Search for the cell housing the specified text and yield its (x, y) center coordinate. 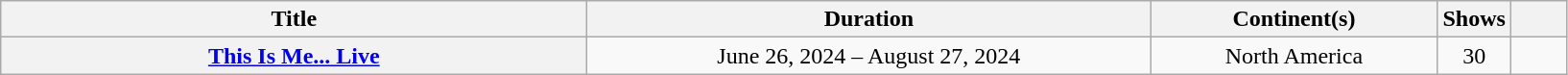
30 (1474, 56)
North America (1294, 56)
Duration (869, 19)
Shows (1474, 19)
This Is Me... Live (294, 56)
Continent(s) (1294, 19)
Title (294, 19)
June 26, 2024 – August 27, 2024 (869, 56)
